Determine the [X, Y] coordinate at the center of the cell enclosing the given text.  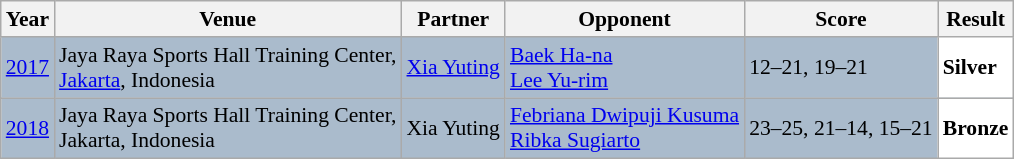
Year [28, 19]
Result [976, 19]
Venue [228, 19]
12–21, 19–21 [841, 68]
Febriana Dwipuji Kusuma Ribka Sugiarto [624, 128]
Score [841, 19]
Partner [452, 19]
Opponent [624, 19]
Silver [976, 68]
Bronze [976, 128]
23–25, 21–14, 15–21 [841, 128]
2018 [28, 128]
Baek Ha-na Lee Yu-rim [624, 68]
2017 [28, 68]
